Find where the given text appears and provide that cell's center as [X, Y] coordinate. 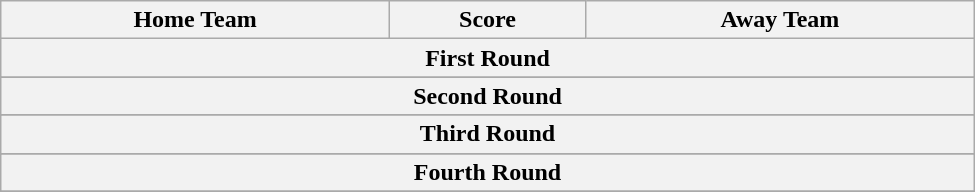
First Round [488, 58]
Score [487, 20]
Third Round [488, 134]
Fourth Round [488, 172]
Home Team [196, 20]
Away Team [780, 20]
Second Round [488, 96]
